Find where the given text appears and provide that cell's center as [X, Y] coordinate. 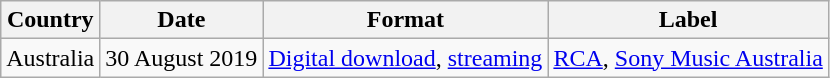
RCA, Sony Music Australia [688, 58]
30 August 2019 [182, 58]
Format [406, 20]
Label [688, 20]
Country [50, 20]
Date [182, 20]
Australia [50, 58]
Digital download, streaming [406, 58]
